Identify which cell holds the provided text, then report its (X, Y) central coordinate. 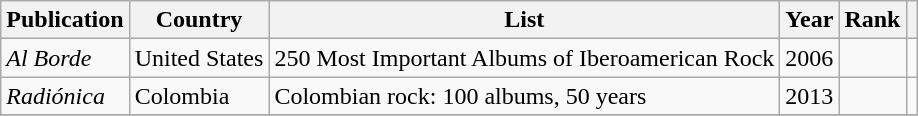
2006 (810, 58)
List (524, 20)
United States (199, 58)
250 Most Important Albums of Iberoamerican Rock (524, 58)
Colombia (199, 96)
2013 (810, 96)
Radiónica (65, 96)
Publication (65, 20)
Al Borde (65, 58)
Year (810, 20)
Rank (872, 20)
Country (199, 20)
Colombian rock: 100 albums, 50 years (524, 96)
